Capture the cell that displays the provided text and extract its [X, Y] central coordinate. 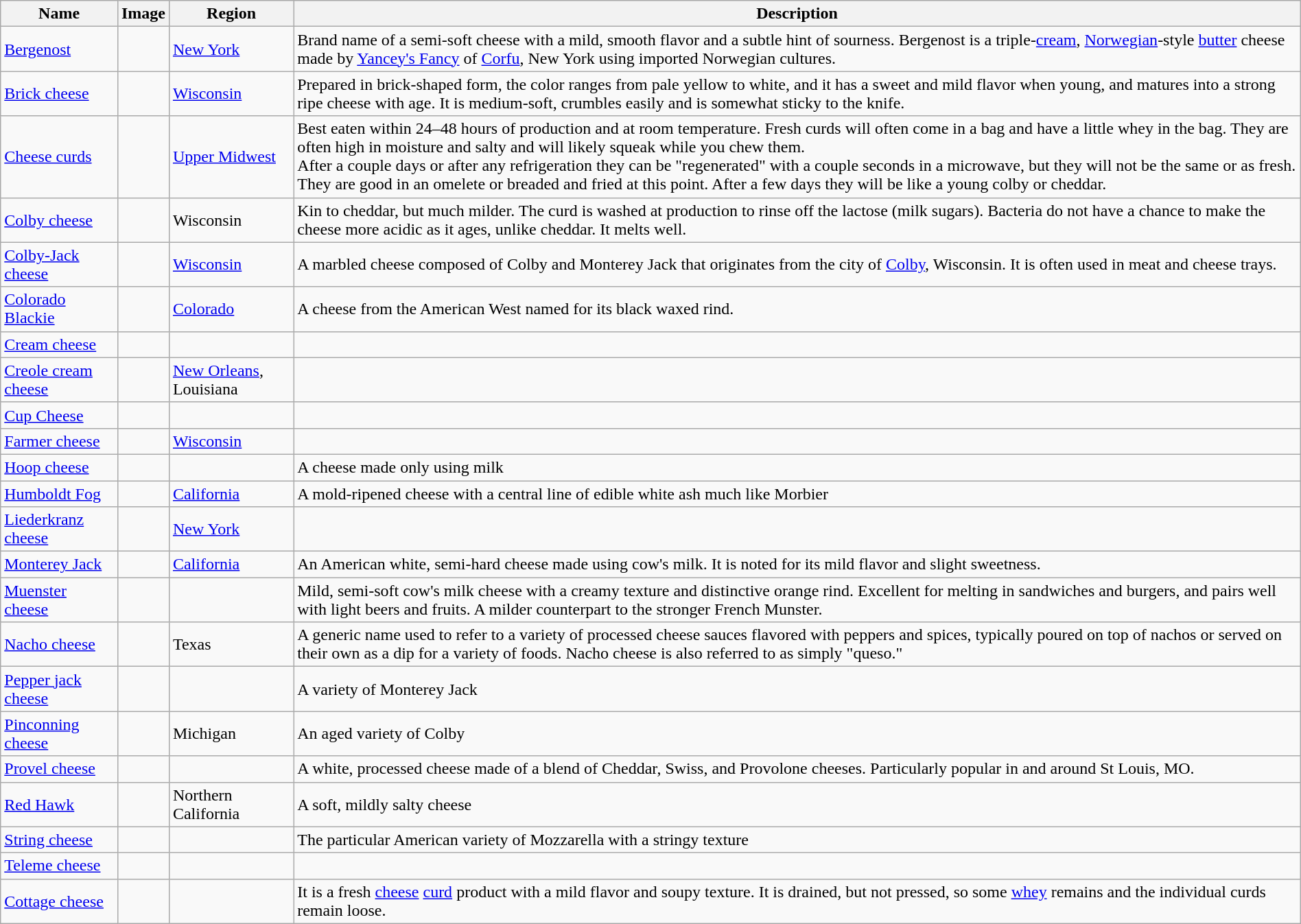
Monterey Jack [59, 565]
A marbled cheese composed of Colby and Monterey Jack that originates from the city of Colby, Wisconsin. It is often used in meat and cheese trays. [797, 265]
A soft, mildly salty cheese [797, 804]
Region [231, 14]
Brick cheese [59, 93]
The particular American variety of Mozzarella with a stringy texture [797, 840]
Image [143, 14]
Red Hawk [59, 804]
Creole cream cheese [59, 380]
New Orleans, Louisiana [231, 380]
A mold-ripened cheese with a central line of edible white ash much like Morbier [797, 493]
String cheese [59, 840]
An American white, semi-hard cheese made using cow's milk. It is noted for its mild flavor and slight sweetness. [797, 565]
Cream cheese [59, 344]
An aged variety of Colby [797, 734]
Upper Midwest [231, 156]
A white, processed cheese made of a blend of Cheddar, Swiss, and Provolone cheeses. Particularly popular in and around St Louis, MO. [797, 769]
Name [59, 14]
Bergenost [59, 49]
Cottage cheese [59, 901]
Texas [231, 645]
Humboldt Fog [59, 493]
Liederkranz cheese [59, 530]
A cheese made only using milk [797, 467]
Provel cheese [59, 769]
Farmer cheese [59, 441]
Colorado Blackie [59, 309]
Hoop cheese [59, 467]
Cup Cheese [59, 415]
Pepper jack cheese [59, 689]
Northern California [231, 804]
A cheese from the American West named for its black waxed rind. [797, 309]
Muenster cheese [59, 600]
Pinconning cheese [59, 734]
Description [797, 14]
Nacho cheese [59, 645]
Michigan [231, 734]
Colby-Jack cheese [59, 265]
Cheese curds [59, 156]
Colby cheese [59, 220]
A variety of Monterey Jack [797, 689]
Colorado [231, 309]
Teleme cheese [59, 866]
